For the text-containing cell, return its midpoint in (x, y) coordinate format. 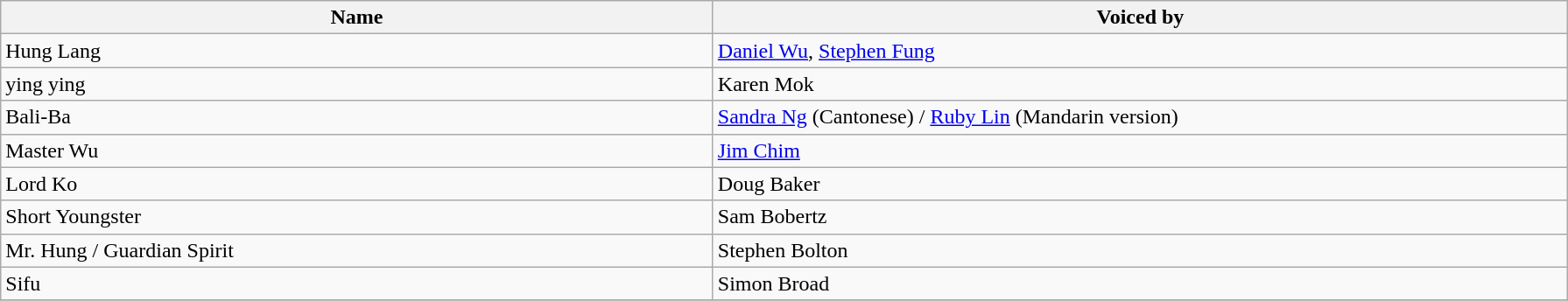
Bali-Ba (357, 117)
Sandra Ng (Cantonese) / Ruby Lin (Mandarin version) (1140, 117)
Hung Lang (357, 51)
Lord Ko (357, 184)
Voiced by (1140, 17)
Short Youngster (357, 217)
Simon Broad (1140, 283)
Name (357, 17)
Sifu (357, 283)
ying ying (357, 84)
Doug Baker (1140, 184)
Daniel Wu, Stephen Fung (1140, 51)
Sam Bobertz (1140, 217)
Stephen Bolton (1140, 250)
Karen Mok (1140, 84)
Master Wu (357, 150)
Mr. Hung / Guardian Spirit (357, 250)
Jim Chim (1140, 150)
